Return (X, Y) of the center of cell containing provided text 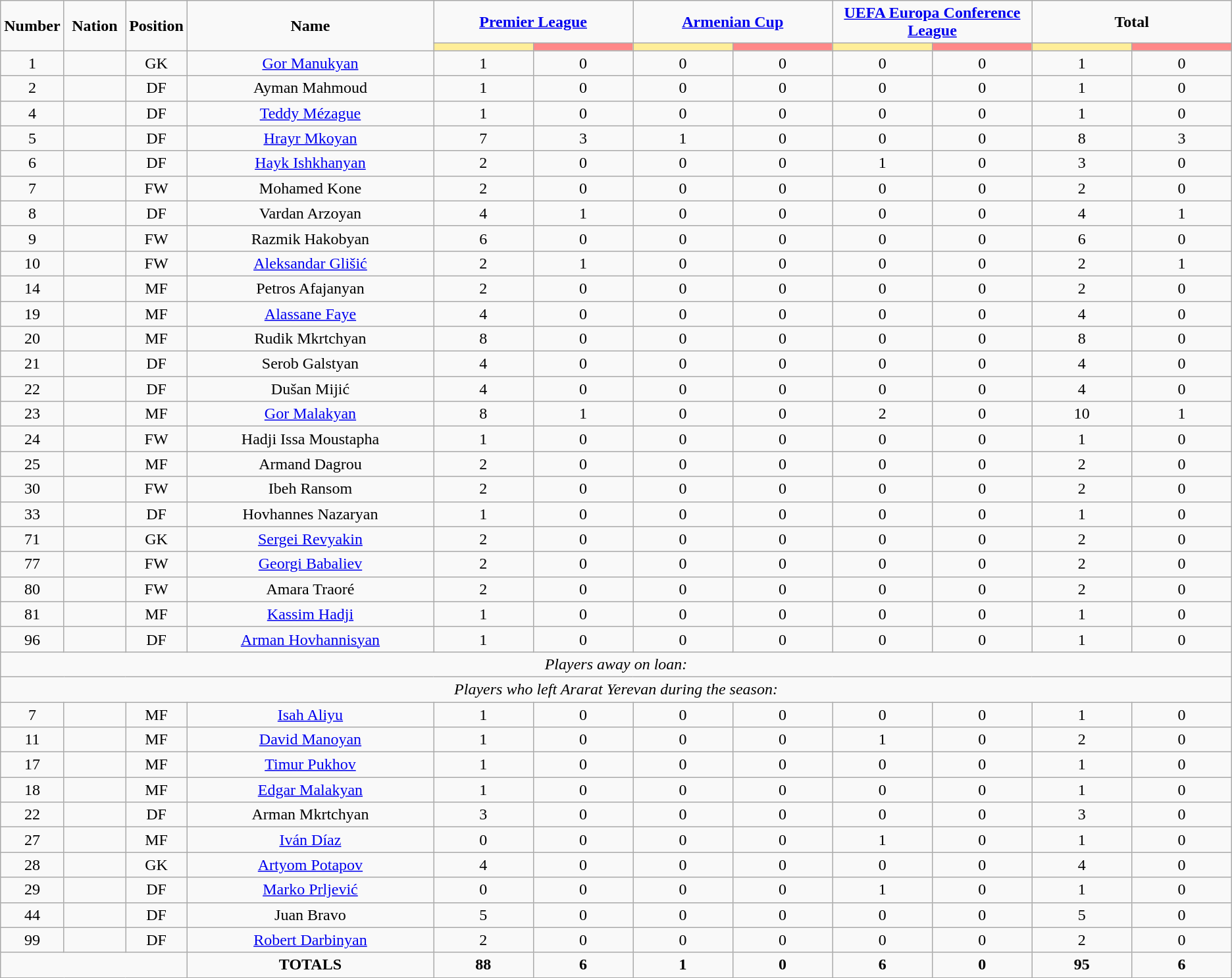
Marko Prljević (310, 890)
Dušan Mijić (310, 389)
Vardan Arzoyan (310, 213)
Juan Bravo (310, 915)
Name (310, 26)
Aleksandar Glišić (310, 263)
21 (32, 364)
80 (32, 589)
Players away on loan: (616, 664)
Ayman Mahmoud (310, 88)
Arman Hovhannisyan (310, 639)
David Manoyan (310, 740)
88 (483, 965)
Kassim Hadji (310, 614)
18 (32, 790)
27 (32, 840)
25 (32, 464)
TOTALS (310, 965)
96 (32, 639)
24 (32, 439)
44 (32, 915)
29 (32, 890)
Gor Manukyan (310, 63)
Timur Pukhov (310, 765)
Iván Díaz (310, 840)
Hovhannes Nazaryan (310, 514)
Gor Malakyan (310, 414)
Nation (95, 26)
14 (32, 288)
Sergei Revyakin (310, 539)
Ibeh Ransom (310, 489)
Amara Traoré (310, 589)
Alassane Faye (310, 314)
Armenian Cup (733, 22)
17 (32, 765)
Armand Dagrou (310, 464)
28 (32, 865)
Players who left Ararat Yerevan during the season: (616, 689)
11 (32, 740)
9 (32, 238)
Razmik Hakobyan (310, 238)
Artyom Potapov (310, 865)
19 (32, 314)
33 (32, 514)
99 (32, 940)
20 (32, 339)
Premier League (533, 22)
77 (32, 564)
Hayk Ishkhanyan (310, 163)
95 (1082, 965)
Mohamed Kone (310, 188)
Isah Aliyu (310, 714)
UEFA Europa Conference League (932, 22)
Position (157, 26)
71 (32, 539)
Rudik Mkrtchyan (310, 339)
Teddy Mézague (310, 113)
Edgar Malakyan (310, 790)
23 (32, 414)
Hadji Issa Moustapha (310, 439)
Hrayr Mkoyan (310, 138)
Number (32, 26)
Total (1132, 22)
Robert Darbinyan (310, 940)
Petros Afajanyan (310, 288)
Arman Mkrtchyan (310, 815)
Serob Galstyan (310, 364)
Georgi Babaliev (310, 564)
30 (32, 489)
81 (32, 614)
